Output the [X, Y] coordinate of the center of the cell containing the given text.  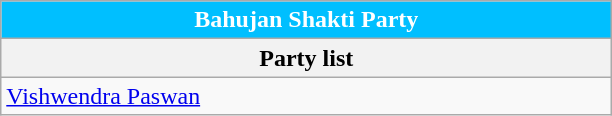
Bahujan Shakti Party [306, 20]
Party list [306, 58]
Vishwendra Paswan [306, 96]
